Scan for the cell matching the given text and deliver its (x, y) coordinate at center. 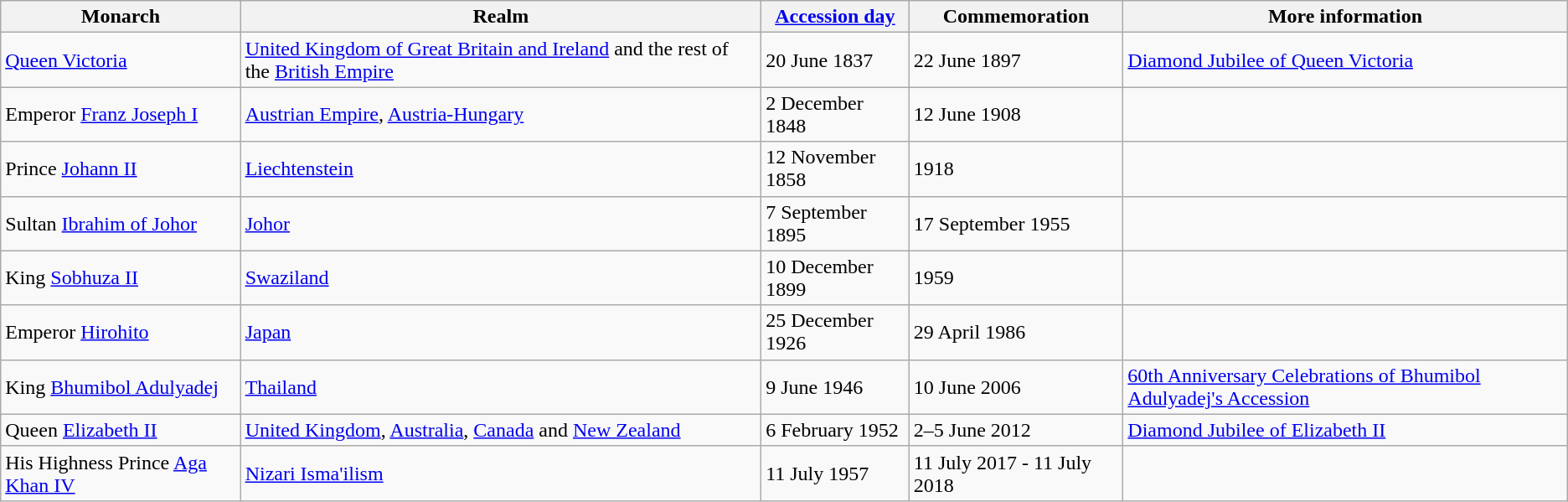
United Kingdom, Australia, Canada and New Zealand (501, 430)
11 July 1957 (836, 473)
2–5 June 2012 (1016, 430)
1918 (1016, 169)
1959 (1016, 278)
2 December 1848 (836, 114)
11 July 2017 - 11 July 2018 (1016, 473)
17 September 1955 (1016, 223)
Austrian Empire, Austria-Hungary (501, 114)
10 June 2006 (1016, 387)
20 June 1837 (836, 60)
Monarch (121, 17)
United Kingdom of Great Britain and Ireland and the rest of the British Empire (501, 60)
Liechtenstein (501, 169)
Diamond Jubilee of Queen Victoria (1345, 60)
22 June 1897 (1016, 60)
25 December 1926 (836, 332)
Nizari Isma'ilism (501, 473)
Prince Johann II (121, 169)
More information (1345, 17)
29 April 1986 (1016, 332)
12 November 1858 (836, 169)
King Sobhuza II (121, 278)
10 December 1899 (836, 278)
12 June 1908 (1016, 114)
6 February 1952 (836, 430)
Queen Elizabeth II (121, 430)
Japan (501, 332)
9 June 1946 (836, 387)
Sultan Ibrahim of Johor (121, 223)
Commemoration (1016, 17)
Swaziland (501, 278)
Accession day (836, 17)
Johor (501, 223)
Realm (501, 17)
Thailand (501, 387)
His Highness Prince Aga Khan IV (121, 473)
Queen Victoria (121, 60)
60th Anniversary Celebrations of Bhumibol Adulyadej's Accession (1345, 387)
7 September 1895 (836, 223)
Emperor Franz Joseph I (121, 114)
Diamond Jubilee of Elizabeth II (1345, 430)
King Bhumibol Adulyadej (121, 387)
Emperor Hirohito (121, 332)
